Determine the (X, Y) coordinate at the center of the cell enclosing the given text.  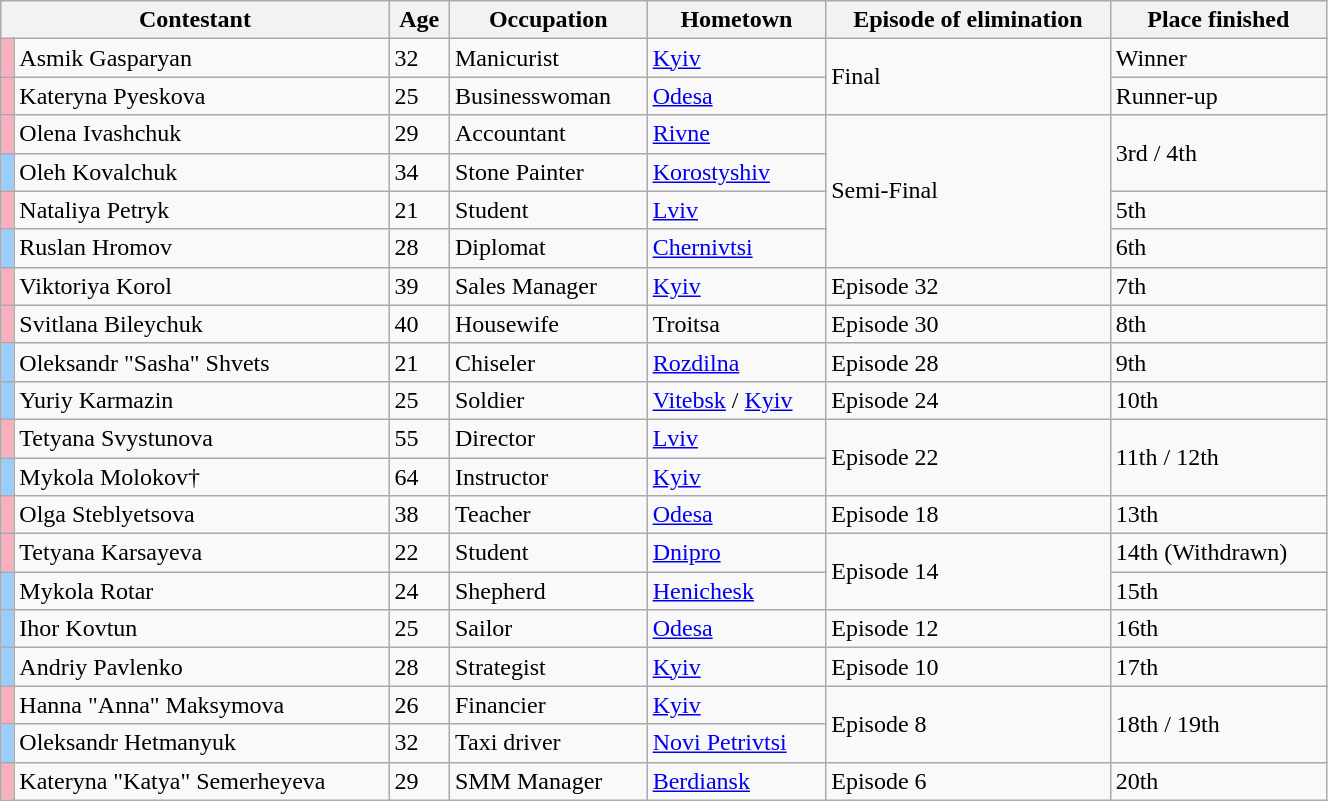
Mykola Molokov† (202, 477)
Rivne (736, 134)
Yuriy Karmazin (202, 400)
9th (1218, 362)
Place finished (1218, 20)
Ruslan Hromov (202, 248)
Occupation (548, 20)
24 (419, 591)
Runner-up (1218, 96)
Episode 28 (968, 362)
Kateryna "Katya" Semerheyeva (202, 781)
Hometown (736, 20)
Shepherd (548, 591)
Instructor (548, 477)
Vitebsk / Kyiv (736, 400)
Episode 12 (968, 629)
Kateryna Pyeskova (202, 96)
Final (968, 77)
15th (1218, 591)
39 (419, 286)
Taxi driver (548, 743)
5th (1218, 210)
Director (548, 438)
40 (419, 324)
Episode 14 (968, 572)
Sales Manager (548, 286)
Episode 22 (968, 457)
Svitlana Bileychuk (202, 324)
Andriy Pavlenko (202, 667)
Strategist (548, 667)
Episode 32 (968, 286)
Episode 6 (968, 781)
16th (1218, 629)
22 (419, 553)
Berdiansk (736, 781)
Episode 8 (968, 724)
64 (419, 477)
Chernivtsi (736, 248)
8th (1218, 324)
7th (1218, 286)
Episode 24 (968, 400)
3rd / 4th (1218, 153)
13th (1218, 515)
Soldier (548, 400)
Korostyshiv (736, 172)
Olena Ivashchuk (202, 134)
Contestant (195, 20)
11th / 12th (1218, 457)
Asmik Gasparyan (202, 58)
Troitsa (736, 324)
Novi Petrivtsi (736, 743)
Semi-Final (968, 191)
Businesswoman (548, 96)
Mykola Rotar (202, 591)
38 (419, 515)
26 (419, 705)
Episode 30 (968, 324)
55 (419, 438)
Financier (548, 705)
Tetyana Svystunova (202, 438)
Oleh Kovalchuk (202, 172)
Dnipro (736, 553)
6th (1218, 248)
Henichesk (736, 591)
18th / 19th (1218, 724)
Hanna "Anna" Maksymova (202, 705)
Episode of elimination (968, 20)
20th (1218, 781)
Olga Steblyetsova (202, 515)
Episode 18 (968, 515)
Diplomat (548, 248)
Oleksandr "Sasha" Shvets (202, 362)
14th (Withdrawn) (1218, 553)
Viktoriya Korol (202, 286)
Rozdilna (736, 362)
34 (419, 172)
Episode 10 (968, 667)
Winner (1218, 58)
Manicurist (548, 58)
Oleksandr Hetmanyuk (202, 743)
Sailor (548, 629)
Stone Painter (548, 172)
Housewife (548, 324)
SMM Manager (548, 781)
Accountant (548, 134)
Teacher (548, 515)
Chiseler (548, 362)
10th (1218, 400)
Tetyana Karsayeva (202, 553)
Ihor Kovtun (202, 629)
Age (419, 20)
17th (1218, 667)
Nataliya Petryk (202, 210)
